Return (x, y) of the center of cell containing provided text 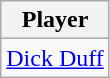
Dick Duff (56, 58)
Player (56, 20)
